Provide the [X, Y] coordinate of the cell's center where the given text is located.  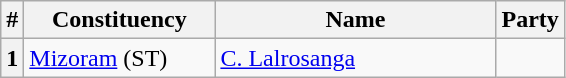
# [12, 20]
Name [356, 20]
1 [12, 58]
Mizoram (ST) [120, 58]
Party [530, 20]
C. Lalrosanga [356, 58]
Constituency [120, 20]
